Return [x, y] of the center of cell containing provided text 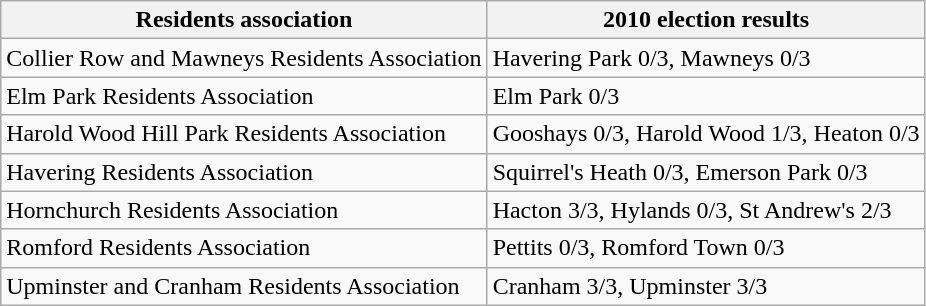
Havering Residents Association [244, 172]
Collier Row and Mawneys Residents Association [244, 58]
Romford Residents Association [244, 248]
Elm Park 0/3 [706, 96]
Upminster and Cranham Residents Association [244, 286]
Harold Wood Hill Park Residents Association [244, 134]
Pettits 0/3, Romford Town 0/3 [706, 248]
Hacton 3/3, Hylands 0/3, St Andrew's 2/3 [706, 210]
Residents association [244, 20]
Cranham 3/3, Upminster 3/3 [706, 286]
2010 election results [706, 20]
Squirrel's Heath 0/3, Emerson Park 0/3 [706, 172]
Havering Park 0/3, Mawneys 0/3 [706, 58]
Elm Park Residents Association [244, 96]
Gooshays 0/3, Harold Wood 1/3, Heaton 0/3 [706, 134]
Hornchurch Residents Association [244, 210]
